Locate the cell with the specified text and output its [x, y] center coordinate. 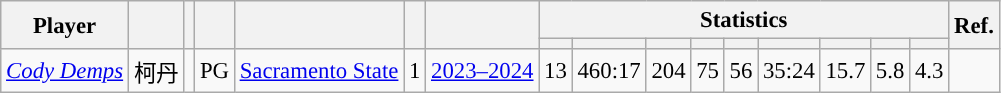
75 [708, 71]
13 [556, 71]
4.3 [930, 71]
Sacramento State [318, 71]
2023–2024 [482, 71]
柯丹 [156, 71]
460:17 [609, 71]
Ref. [974, 25]
5.8 [890, 71]
1 [415, 71]
15.7 [845, 71]
56 [740, 71]
PG [215, 71]
35:24 [790, 71]
Player [65, 25]
Cody Demps [65, 71]
Statistics [744, 20]
204 [668, 71]
